Find where the given text appears and provide that cell's center as [x, y] coordinate. 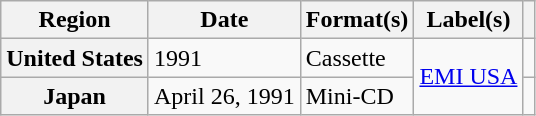
Label(s) [468, 20]
Region [75, 20]
Cassette [357, 58]
Mini-CD [357, 96]
Format(s) [357, 20]
1991 [224, 58]
April 26, 1991 [224, 96]
Japan [75, 96]
EMI USA [468, 77]
United States [75, 58]
Date [224, 20]
